Pinpoint the cell where the given text exists, returning its (X, Y) midpoint coordinate. 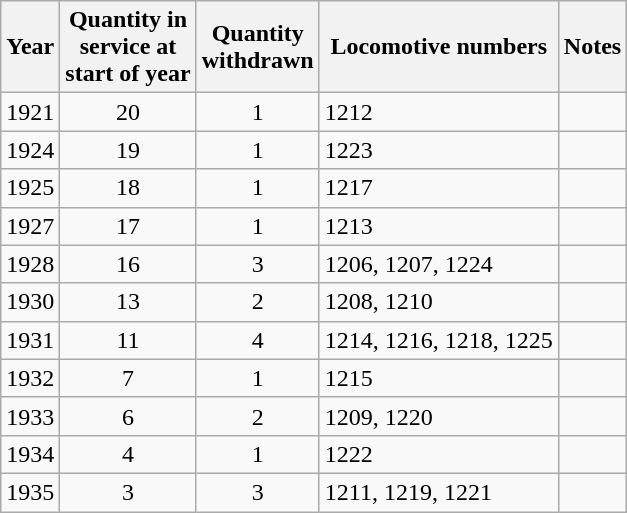
19 (128, 150)
6 (128, 416)
1223 (438, 150)
1217 (438, 188)
16 (128, 264)
17 (128, 226)
1928 (30, 264)
1214, 1216, 1218, 1225 (438, 340)
1208, 1210 (438, 302)
Quantity inservice atstart of year (128, 47)
1212 (438, 112)
1209, 1220 (438, 416)
1211, 1219, 1221 (438, 492)
7 (128, 378)
20 (128, 112)
18 (128, 188)
1206, 1207, 1224 (438, 264)
1931 (30, 340)
1935 (30, 492)
Notes (592, 47)
1934 (30, 454)
1924 (30, 150)
1933 (30, 416)
1925 (30, 188)
1930 (30, 302)
1932 (30, 378)
1927 (30, 226)
11 (128, 340)
13 (128, 302)
1222 (438, 454)
Quantitywithdrawn (258, 47)
Year (30, 47)
1215 (438, 378)
Locomotive numbers (438, 47)
1213 (438, 226)
1921 (30, 112)
